From the cell containing the given text, extract its center point as [x, y] coordinate. 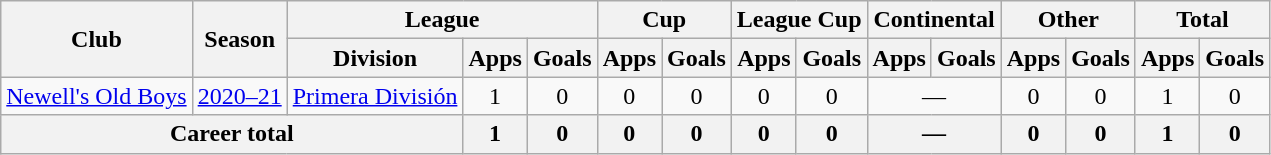
Continental [934, 20]
Total [1202, 20]
Season [240, 39]
Newell's Old Boys [96, 96]
League Cup [799, 20]
League [442, 20]
Other [1068, 20]
Career total [232, 134]
Cup [664, 20]
Club [96, 39]
Division [375, 58]
Primera División [375, 96]
2020–21 [240, 96]
